For the text-containing cell, return its midpoint in (x, y) coordinate format. 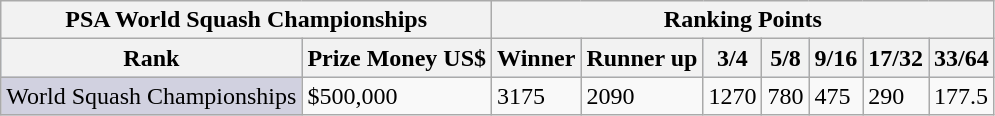
2090 (642, 96)
475 (836, 96)
PSA World Squash Championships (246, 20)
Rank (152, 58)
$500,000 (397, 96)
Winner (536, 58)
Runner up (642, 58)
17/32 (896, 58)
3/4 (732, 58)
290 (896, 96)
3175 (536, 96)
9/16 (836, 58)
Prize Money US$ (397, 58)
Ranking Points (744, 20)
33/64 (961, 58)
177.5 (961, 96)
1270 (732, 96)
World Squash Championships (152, 96)
5/8 (786, 58)
780 (786, 96)
